Detect which cell encompasses the target text, then output its (x, y) center coordinate. 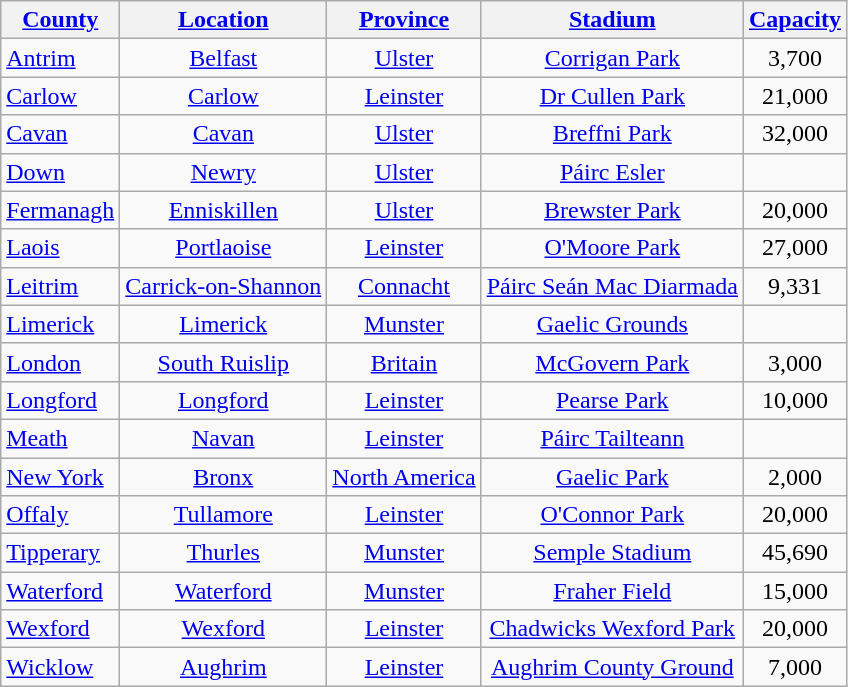
O'Connor Park (612, 515)
Páirc Seán Mac Diarmada (612, 286)
Fraher Field (612, 591)
7,000 (794, 667)
Antrim (60, 58)
Carrick-on-Shannon (224, 286)
Capacity (794, 20)
Brewster Park (612, 210)
Thurles (224, 553)
2,000 (794, 477)
Tipperary (60, 553)
32,000 (794, 134)
Belfast (224, 58)
Páirc Esler (612, 172)
South Ruislip (224, 362)
Leitrim (60, 286)
Aughrim County Ground (612, 667)
Britain (404, 362)
Laois (60, 248)
21,000 (794, 96)
North America (404, 477)
Dr Cullen Park (612, 96)
McGovern Park (612, 362)
Stadium (612, 20)
Down (60, 172)
Location (224, 20)
Breffni Park (612, 134)
Semple Stadium (612, 553)
45,690 (794, 553)
Meath (60, 438)
Province (404, 20)
Gaelic Park (612, 477)
10,000 (794, 400)
Connacht (404, 286)
New York (60, 477)
Enniskillen (224, 210)
Chadwicks Wexford Park (612, 629)
Portlaoise (224, 248)
Aughrim (224, 667)
Páirc Tailteann (612, 438)
Bronx (224, 477)
Fermanagh (60, 210)
London (60, 362)
Wicklow (60, 667)
27,000 (794, 248)
Corrigan Park (612, 58)
O'Moore Park (612, 248)
9,331 (794, 286)
Navan (224, 438)
3,700 (794, 58)
Newry (224, 172)
Gaelic Grounds (612, 324)
Offaly (60, 515)
15,000 (794, 591)
Pearse Park (612, 400)
County (60, 20)
3,000 (794, 362)
Tullamore (224, 515)
